Find where the given text appears and provide that cell's center as (X, Y) coordinate. 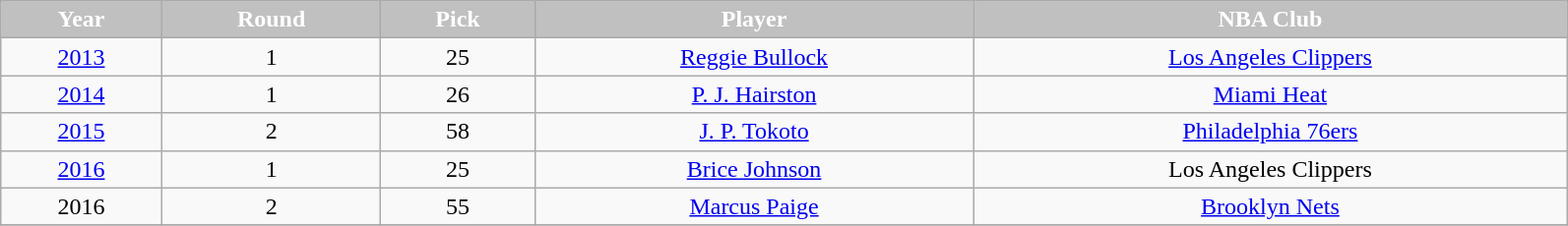
P. J. Hairston (754, 94)
Round (272, 20)
Year (82, 20)
Reggie Bullock (754, 57)
Brooklyn Nets (1270, 206)
Miami Heat (1270, 94)
2014 (82, 94)
Pick (458, 20)
Player (754, 20)
NBA Club (1270, 20)
55 (458, 206)
58 (458, 132)
Philadelphia 76ers (1270, 132)
2015 (82, 132)
J. P. Tokoto (754, 132)
2013 (82, 57)
Brice Johnson (754, 169)
26 (458, 94)
Marcus Paige (754, 206)
